Pinpoint the cell where the given text exists, returning its (X, Y) midpoint coordinate. 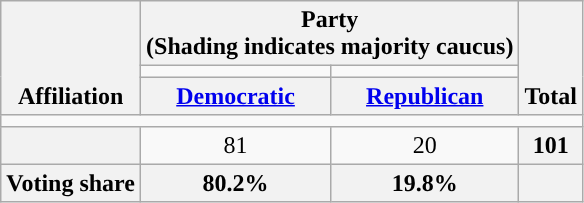
Party (Shading indicates majority caucus) (330, 34)
Democratic (236, 96)
Affiliation (71, 58)
19.8% (425, 183)
Total (551, 58)
81 (236, 145)
80.2% (236, 183)
20 (425, 145)
Voting share (71, 183)
Republican (425, 96)
101 (551, 145)
